Identify which cell holds the provided text, then report its [x, y] central coordinate. 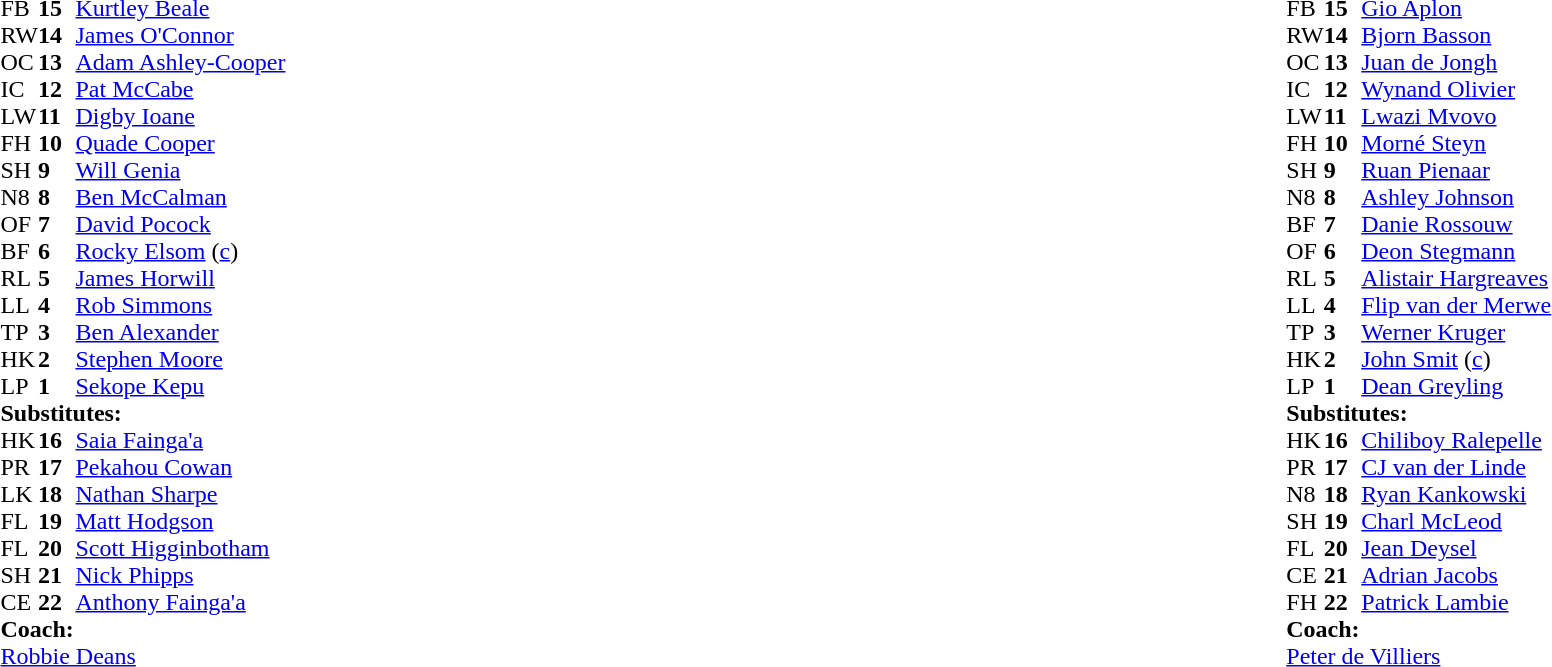
Morné Steyn [1456, 144]
Danie Rossouw [1456, 224]
Sekope Kepu [181, 386]
Anthony Fainga'a [181, 602]
Adam Ashley-Cooper [181, 62]
Quade Cooper [181, 144]
Digby Ioane [181, 116]
Juan de Jongh [1456, 62]
Lwazi Mvovo [1456, 116]
Stephen Moore [181, 360]
Nathan Sharpe [181, 494]
Charl McLeod [1456, 522]
Werner Kruger [1456, 332]
LK [19, 494]
David Pocock [181, 224]
Wynand Olivier [1456, 90]
James O'Connor [181, 36]
Adrian Jacobs [1456, 576]
Matt Hodgson [181, 522]
Ben McCalman [181, 198]
Scott Higginbotham [181, 548]
Ruan Pienaar [1456, 170]
Bjorn Basson [1456, 36]
Ashley Johnson [1456, 198]
Rob Simmons [181, 306]
CJ van der Linde [1456, 468]
Nick Phipps [181, 576]
Jean Deysel [1456, 548]
Will Genia [181, 170]
Ryan Kankowski [1456, 494]
Alistair Hargreaves [1456, 278]
James Horwill [181, 278]
Chiliboy Ralepelle [1456, 440]
Pat McCabe [181, 90]
Patrick Lambie [1456, 602]
Saia Fainga'a [181, 440]
Flip van der Merwe [1456, 306]
Pekahou Cowan [181, 468]
John Smit (c) [1456, 360]
Rocky Elsom (c) [181, 252]
Ben Alexander [181, 332]
Deon Stegmann [1456, 252]
Dean Greyling [1456, 386]
